Extract the [X, Y] coordinate from the center of the cell holding the provided text.  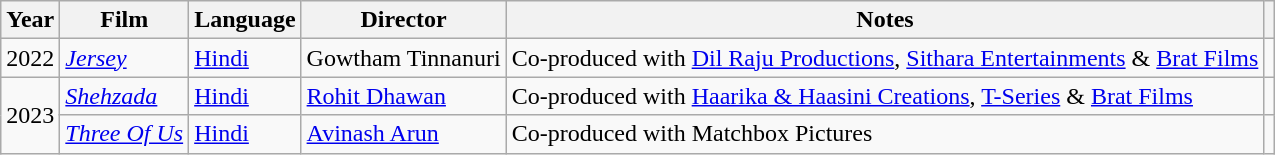
Co-produced with Haarika & Haasini Creations, T-Series & Brat Films [885, 96]
Jersey [124, 58]
Shehzada [124, 96]
Year [30, 20]
Rohit Dhawan [404, 96]
Film [124, 20]
2023 [30, 115]
Co-produced with Matchbox Pictures [885, 134]
Avinash Arun [404, 134]
Language [245, 20]
Notes [885, 20]
2022 [30, 58]
Gowtham Tinnanuri [404, 58]
Three Of Us [124, 134]
Co-produced with Dil Raju Productions, Sithara Entertainments & Brat Films [885, 58]
Director [404, 20]
